Return the [X, Y] coordinate for the center point of the cell that contains the specified text.  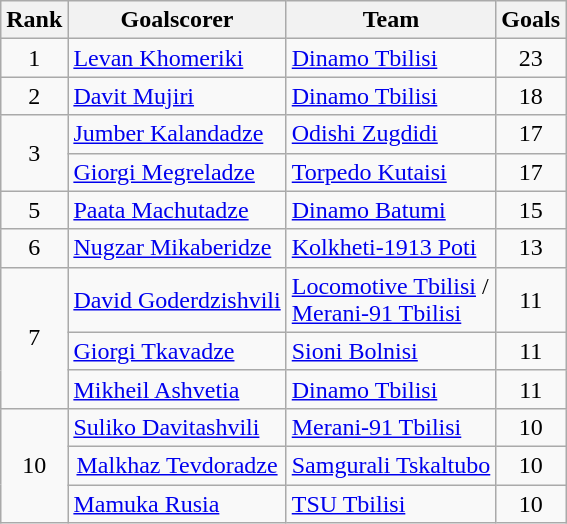
6 [34, 248]
1 [34, 58]
Odishi Zugdidi [391, 134]
Nugzar Mikaberidze [177, 248]
Merani-91 Tbilisi [391, 427]
15 [531, 210]
7 [34, 338]
Paata Machutadze [177, 210]
Mikheil Ashvetia [177, 389]
18 [531, 96]
3 [34, 153]
Team [391, 20]
Levan Khomeriki [177, 58]
TSU Tbilisi [391, 503]
Dinamo Batumi [391, 210]
Locomotive Tbilisi /Merani-91 Tbilisi [391, 300]
Rank [34, 20]
Torpedo Kutaisi [391, 172]
Goals [531, 20]
Kolkheti-1913 Poti [391, 248]
Sioni Bolnisi [391, 351]
2 [34, 96]
13 [531, 248]
Malkhaz Tevdoradze [177, 465]
23 [531, 58]
Mamuka Rusia [177, 503]
Goalscorer [177, 20]
5 [34, 210]
Jumber Kalandadze [177, 134]
Davit Mujiri [177, 96]
David Goderdzishvili [177, 300]
Suliko Davitashvili [177, 427]
Giorgi Tkavadze [177, 351]
Samgurali Tskaltubo [391, 465]
Giorgi Megreladze [177, 172]
